Return [X, Y] of the center of cell containing provided text 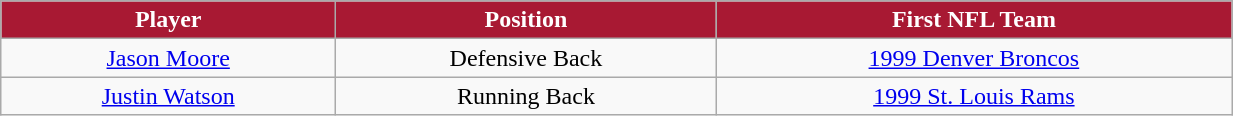
1999 St. Louis Rams [974, 96]
Position [526, 20]
1999 Denver Broncos [974, 58]
Justin Watson [168, 96]
Jason Moore [168, 58]
Running Back [526, 96]
Defensive Back [526, 58]
Player [168, 20]
First NFL Team [974, 20]
